Pinpoint the cell where the given text exists, returning its (x, y) midpoint coordinate. 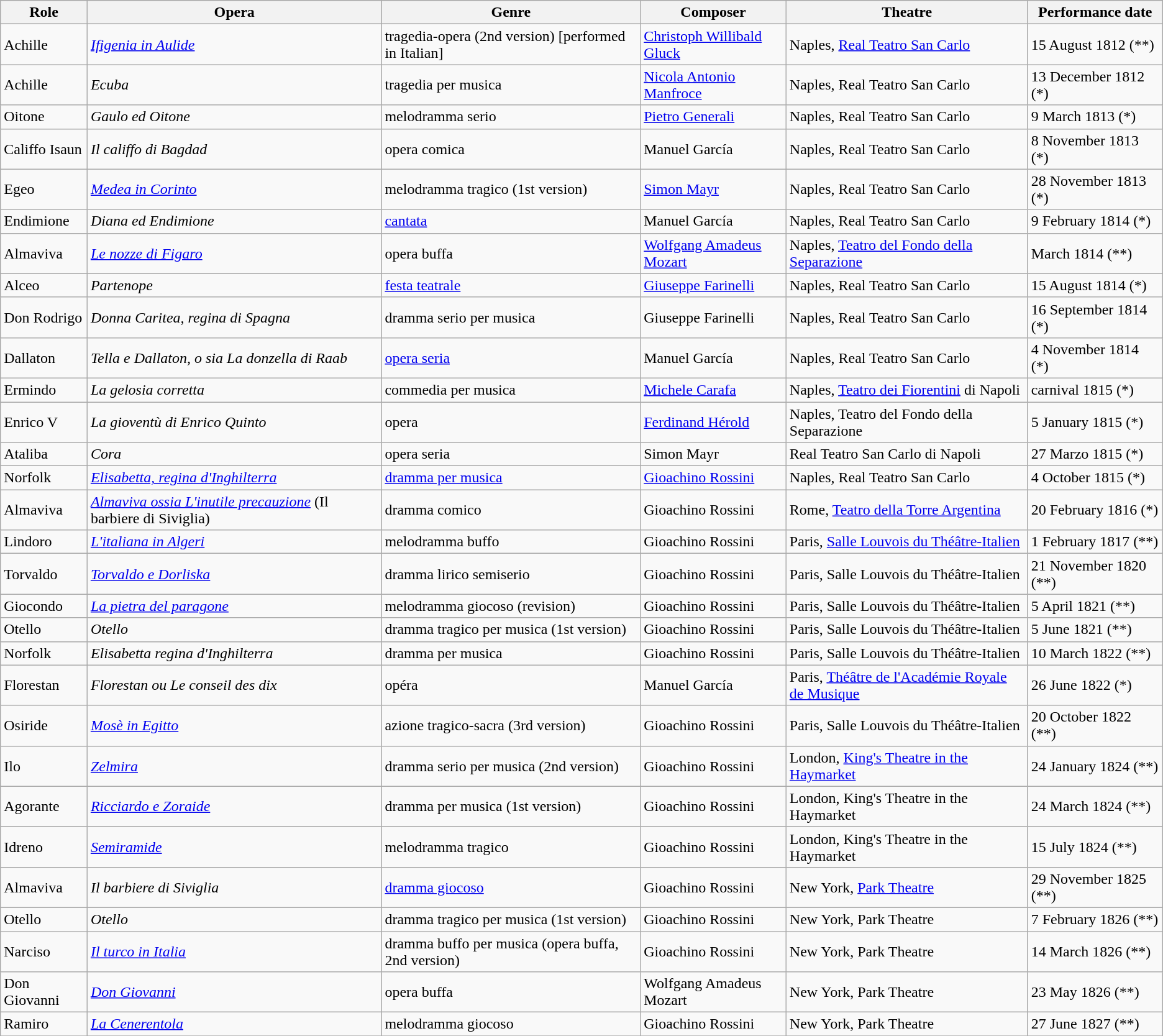
10 March 1822 (**) (1095, 653)
Donna Caritea, regina di Spagna (234, 317)
4 November 1814 (*) (1095, 358)
5 January 1815 (*) (1095, 421)
26 June 1822 (*) (1095, 685)
opéra (511, 685)
27 June 1827 (**) (1095, 1024)
Florestan ou Le conseil des dix (234, 685)
azione tragico-sacra (3rd version) (511, 726)
Gaulo ed Oitone (234, 117)
carnival 1815 (*) (1095, 390)
melodramma buffo (511, 542)
Ilo (44, 766)
Medea in Corinto (234, 189)
Diana ed Endimione (234, 221)
21 November 1820 (**) (1095, 574)
Califfo Isaun (44, 149)
Theatre (907, 12)
29 November 1825 (**) (1095, 887)
Narciso (44, 951)
Semiramide (234, 846)
Elisabetta regina d'Inghilterra (234, 653)
Michele Carafa (713, 390)
15 August 1812 (**) (1095, 45)
Composer (713, 12)
melodramma giocoso (511, 1024)
Genre (511, 12)
dramma per musica (1st version) (511, 807)
Role (44, 12)
9 February 1814 (*) (1095, 221)
23 May 1826 (**) (1095, 992)
5 June 1821 (**) (1095, 630)
La gelosia corretta (234, 390)
dramma comico (511, 510)
13 December 1812 (*) (1095, 85)
5 April 1821 (**) (1095, 606)
La Cenerentola (234, 1024)
tragedia-opera (2nd version) [performed in Italian] (511, 45)
Performance date (1095, 12)
La pietra del paragone (234, 606)
Almaviva ossia L'inutile precauzione (Il barbiere di Siviglia) (234, 510)
Christoph Willibald Gluck (713, 45)
20 February 1816 (*) (1095, 510)
9 March 1813 (*) (1095, 117)
16 September 1814 (*) (1095, 317)
Osiride (44, 726)
Giocondo (44, 606)
March 1814 (**) (1095, 254)
Ecuba (234, 85)
Elisabetta, regina d'Inghilterra (234, 478)
Partenope (234, 285)
7 February 1826 (**) (1095, 919)
Tella e Dallaton, o sia La donzella di Raab (234, 358)
dramma lirico semiserio (511, 574)
Rome, Teatro della Torre Argentina (907, 510)
Ferdinand Hérold (713, 421)
Mosè in Egitto (234, 726)
Le nozze di Figaro (234, 254)
15 August 1814 (*) (1095, 285)
Cora (234, 454)
Il turco in Italia (234, 951)
Naples, Teatro dei Fiorentini di Napoli (907, 390)
28 November 1813 (*) (1095, 189)
Ermindo (44, 390)
Real Teatro San Carlo di Napoli (907, 454)
L'italiana in Algeri (234, 542)
Il califfo di Bagdad (234, 149)
Don Rodrigo (44, 317)
dramma serio per musica (511, 317)
Torvaldo (44, 574)
Ifigenia in Aulide (234, 45)
Paris, Théâtre de l'Académie Royale de Musique (907, 685)
Enrico V (44, 421)
commedia per musica (511, 390)
24 January 1824 (**) (1095, 766)
opera comica (511, 149)
Endimione (44, 221)
14 March 1826 (**) (1095, 951)
melodramma tragico (511, 846)
4 October 1815 (*) (1095, 478)
dramma serio per musica (2nd version) (511, 766)
15 July 1824 (**) (1095, 846)
Dallaton (44, 358)
Torvaldo e Dorliska (234, 574)
Alceo (44, 285)
Il barbiere di Siviglia (234, 887)
melodramma giocoso (revision) (511, 606)
melodramma tragico (1st version) (511, 189)
La gioventù di Enrico Quinto (234, 421)
Ataliba (44, 454)
24 March 1824 (**) (1095, 807)
Lindoro (44, 542)
Idreno (44, 846)
Pietro Generali (713, 117)
festa teatrale (511, 285)
Egeo (44, 189)
cantata (511, 221)
opera (511, 421)
tragedia per musica (511, 85)
dramma giocoso (511, 887)
Ramiro (44, 1024)
Florestan (44, 685)
1 February 1817 (**) (1095, 542)
dramma buffo per musica (opera buffa, 2nd version) (511, 951)
Agorante (44, 807)
Opera (234, 12)
8 November 1813 (*) (1095, 149)
27 Marzo 1815 (*) (1095, 454)
Ricciardo e Zoraide (234, 807)
Zelmira (234, 766)
Nicola Antonio Manfroce (713, 85)
Oitone (44, 117)
20 October 1822 (**) (1095, 726)
melodramma serio (511, 117)
